Determine the [x, y] coordinate at the center of the cell enclosing the given text.  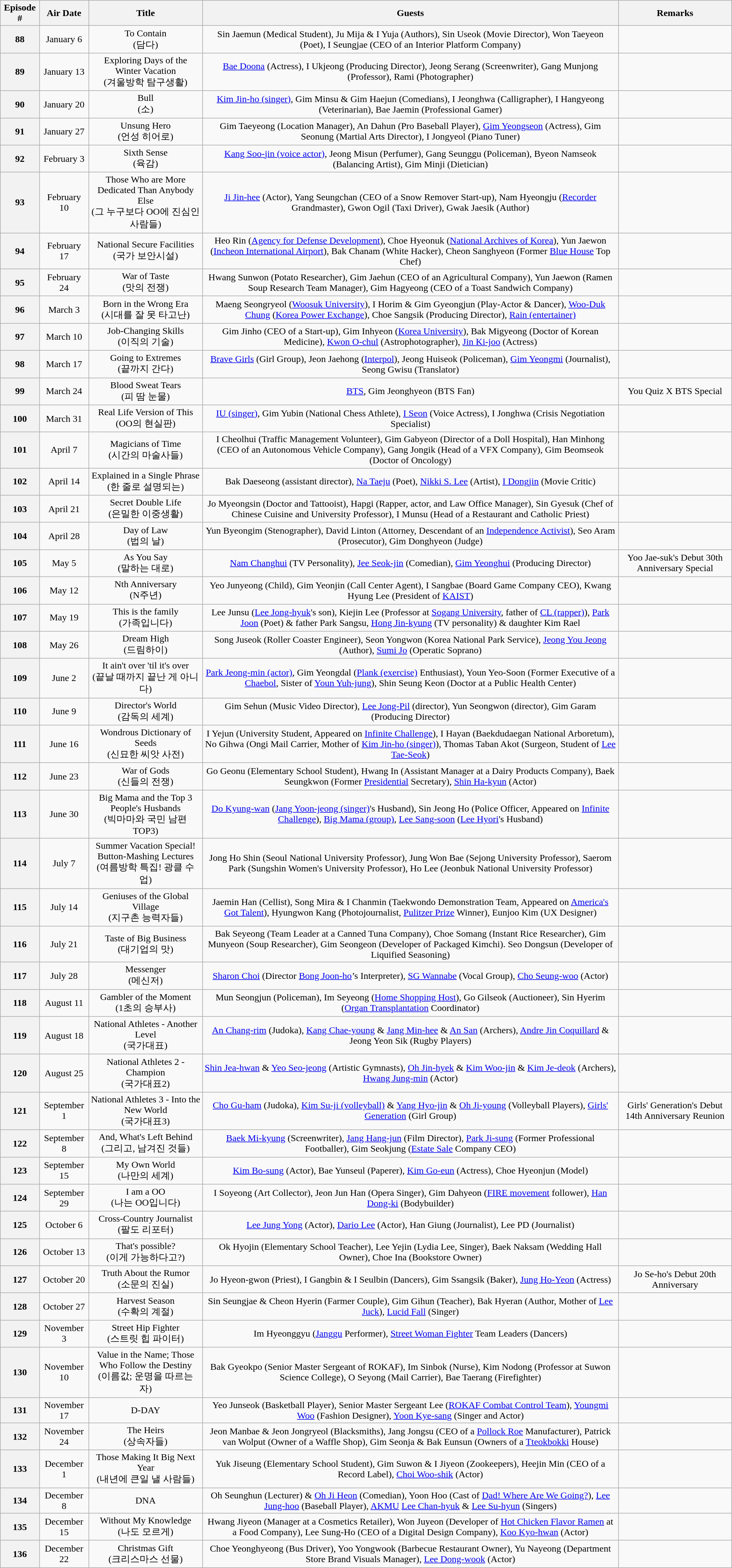
Shin Jea-hwan & Yeo Seo-jeong (Artistic Gymnasts), Oh Jin-hyek & Kim Woo-jin & Kim Je-deok (Archers), Hwang Jung-min (Actor) [411, 1073]
Mun Seongjun (Policeman), Im Seyeong (Home Shopping Host), Go Gilseok (Auctioneer), Sin Hyerim (Organ Transplantation Coordinator) [411, 1003]
118 [20, 1003]
132 [20, 1437]
105 [20, 563]
Geniuses of the Global Village(지구촌 능력자들) [145, 907]
88 [20, 39]
Nam Changhui (TV Personality), Jee Seok-jin (Comedian), Gim Yeonghui (Producing Director) [411, 563]
99 [20, 391]
128 [20, 1306]
Messenger(메신저) [145, 976]
Magicians of Time(시간의 마술사들) [145, 450]
90 [20, 104]
122 [20, 1143]
IU (singer), Gim Yubin (National Chess Athlete), I Seon (Voice Actress), I Jonghwa (Crisis Negotiation Specialist) [411, 419]
June 2 [64, 678]
Baek Mi-kyung (Screenwriter), Jang Hang-jun (Film Director), Park Ji-sung (Former Professional Footballer), Gim Seokjung (Estate Sale Company CEO) [411, 1143]
March 17 [64, 364]
March 10 [64, 337]
D-DAY [145, 1410]
May 19 [64, 618]
It ain't over 'til it's over(끝날 때까지 끝난 게 아니다) [145, 678]
Taste of Big Business(대기업의 맛) [145, 944]
97 [20, 337]
91 [20, 132]
89 [20, 72]
You Quiz X BTS Special [675, 391]
As You Say(말하는 대로) [145, 563]
111 [20, 744]
May 5 [64, 563]
130 [20, 1372]
December 8 [64, 1500]
Street Hip Fighter(스트릿 힙 파이터) [145, 1334]
109 [20, 678]
123 [20, 1171]
November 24 [64, 1437]
Bae Doona (Actress), I Ukjeong (Producing Director), Jeong Serang (Screenwriter), Gang Munjong (Professor), Rami (Photographer) [411, 72]
119 [20, 1035]
Secret Double Life(은밀한 이중생활) [145, 509]
Nth Anniversary(N주년) [145, 590]
July 28 [64, 976]
March 31 [64, 419]
98 [20, 364]
92 [20, 159]
Day of Law(법의 날) [145, 536]
June 9 [64, 711]
June 16 [64, 744]
February 3 [64, 159]
Choe Yeonghyeong (Bus Driver), Yoo Yongwook (Barbecue Restaurant Owner), Yu Nayeong (Department Store Brand Visuals Manager), Lee Dong-wook (Actor) [411, 1554]
Ok Hyojin (Elementary School Teacher), Lee Yejin (Lydia Lee, Singer), Baek Naksam (Wedding Hall Owner), Choe Ina (Bookstore Owner) [411, 1252]
125 [20, 1225]
93 [20, 202]
Episode # [20, 13]
September 15 [64, 1171]
110 [20, 711]
Exploring Days of the Winter Vacation(겨울방학 탐구생활) [145, 72]
Harvest Season(수확의 계절) [145, 1306]
October 13 [64, 1252]
January 13 [64, 72]
December 1 [64, 1469]
July 7 [64, 863]
National Secure Facilities(국가 보안시설) [145, 251]
Air Date [64, 13]
101 [20, 450]
Jo Hyeon-gwon (Priest), I Gangbin & I Seulbin (Dancers), Gim Ssangsik (Baker), Jung Ho-Yeon (Actress) [411, 1279]
August 18 [64, 1035]
April 28 [64, 536]
Kim Bo-sung (Actor), Bae Yunseul (Paperer), Kim Go-eun (Actress), Choe Hyeonjun (Model) [411, 1171]
April 14 [64, 482]
July 14 [64, 907]
War of Gods(신들의 전쟁) [145, 776]
Big Mama and the Top 3 People's Husbands(빅마마와 국민 남편 TOP3) [145, 814]
December 22 [64, 1554]
136 [20, 1554]
116 [20, 944]
124 [20, 1198]
Bak Daeseong (assistant director), Na Taeju (Poet), Nikki S. Lee (Artist), I Dongjin (Movie Critic) [411, 482]
National Athletes 3 - Into the New World(국가대표3) [145, 1111]
135 [20, 1527]
October 6 [64, 1225]
February 24 [64, 283]
114 [20, 863]
133 [20, 1469]
February 17 [64, 251]
Yoo Jae-suk's Debut 30th Anniversary Special [675, 563]
131 [20, 1410]
November 10 [64, 1372]
May 12 [64, 590]
108 [20, 645]
January 6 [64, 39]
Song Juseok (Roller Coaster Engineer), Seon Yongwon (Korea National Park Service), Jeong You Jeong (Author), Sumi Jo (Operatic Soprano) [411, 645]
My Own World(나만의 세계) [145, 1171]
Wondrous Dictionary of Seeds(신묘한 씨앗 사전) [145, 744]
107 [20, 618]
Yun Byeongim (Stenographer), David Linton (Attorney, Descendant of an Independence Activist), Seo Aram (Prosecutor), Gim Donghyeon (Judge) [411, 536]
Sin Seungjae & Cheon Hyerin (Farmer Couple), Gim Gihun (Teacher), Bak Hyeran (Author, Mother of Lee Juck), Lucid Fall (Singer) [411, 1306]
March 3 [64, 310]
Truth About the Rumor(소문의 진실) [145, 1279]
October 20 [64, 1279]
War of Taste(맛의 전쟁) [145, 283]
October 27 [64, 1306]
Those Who are More Dedicated Than Anybody Else(그 누구보다 OO에 진심인 사람들) [145, 202]
DNA [145, 1500]
Those Making It Big Next Year(내년에 큰일 낼 사람들) [145, 1469]
Guests [411, 13]
Yeo Junyeong (Child), Gim Yeonjin (Call Center Agent), I Sangbae (Board Game Company CEO), Kwang Hyung Lee (President of KAIST) [411, 590]
103 [20, 509]
Cho Gu-ham (Judoka), Kim Su-ji (volleyball) & Yang Hyo-jin & Oh Ji-young (Volleyball Players), Girls' Generation (Girl Group) [411, 1111]
August 11 [64, 1003]
Blood Sweat Tears(피 땀 눈물) [145, 391]
That's possible?(이게 가능하다고?) [145, 1252]
June 23 [64, 776]
Dream High(드림하이) [145, 645]
134 [20, 1500]
Cross-Country Journalist(팔도 리포터) [145, 1225]
November 3 [64, 1334]
127 [20, 1279]
March 24 [64, 391]
94 [20, 251]
104 [20, 536]
Unsung Hero(언성 히어로) [145, 132]
129 [20, 1334]
113 [20, 814]
Bull(소) [145, 104]
115 [20, 907]
This is the family(가족입니다) [145, 618]
96 [20, 310]
Jo Se-ho's Debut 20th Anniversary [675, 1279]
I Soyeong (Art Collector), Jeon Jun Han (Opera Singer), Gim Dahyeon (FIRE movement follower), Han Dong-ki (Bodybuilder) [411, 1198]
Yuk Jiseung (Elementary School Student), Gim Suwon & I Jiyeon (Zookeepers), Heejin Min (CEO of a Record Label), Choi Woo-shik (Actor) [411, 1469]
National Athletes - Another Level(국가대표) [145, 1035]
Summer Vacation Special! Button-Mashing Lectures(여름방학 특집! 광클 수업) [145, 863]
Sixth Sense(육감) [145, 159]
September 8 [64, 1143]
And, What's Left Behind(그리고, 남겨진 것들) [145, 1143]
120 [20, 1073]
Explained in a Single Phrase(한 줄로 설명되는) [145, 482]
Brave Girls (Girl Group), Jeon Jaehong (Interpol), Jeong Huiseok (Policeman), Gim Yeongmi (Journalist), Seong Gwisu (Translator) [411, 364]
February 10 [64, 202]
121 [20, 1111]
To Contain(담다) [145, 39]
December 15 [64, 1527]
Girls' Generation's Debut 14th Anniversary Reunion [675, 1111]
95 [20, 283]
Gim Sehun (Music Video Director), Lee Jong-Pil (director), Yun Seongwon (director), Gim Garam (Producing Director) [411, 711]
100 [20, 419]
Christmas Gift(크리스마스 선물) [145, 1554]
June 30 [64, 814]
November 17 [64, 1410]
Kim Jin-ho (singer), Gim Minsu & Gim Haejun (Comedians), I Jeonghwa (Calligrapher), I Hangyeong (Veterinarian), Bae Jaemin (Professional Gamer) [411, 104]
112 [20, 776]
May 26 [64, 645]
National Athletes 2 - Champion(국가대표2) [145, 1073]
126 [20, 1252]
January 27 [64, 132]
July 21 [64, 944]
106 [20, 590]
September 29 [64, 1198]
Born in the Wrong Era(시대를 잘 못 타고난) [145, 310]
Im Hyeonggyu (Janggu Performer), Street Woman Fighter Team Leaders (Dancers) [411, 1334]
102 [20, 482]
Going to Extremes(끝까지 간다) [145, 364]
Job-Changing Skills(이직의 기술) [145, 337]
Gambler of the Moment(1초의 승부사) [145, 1003]
Remarks [675, 13]
September 1 [64, 1111]
117 [20, 976]
Sharon Choi (Director Bong Joon-ho’s Interpreter), SG Wannabe (Vocal Group), Cho Seung-woo (Actor) [411, 976]
Value in the Name; Those Who Follow the Destiny(이름값; 운명을 따르는 자) [145, 1372]
April 7 [64, 450]
January 20 [64, 104]
Lee Jung Yong (Actor), Dario Lee (Actor), Han Giung (Journalist), Lee PD (Journalist) [411, 1225]
An Chang-rim (Judoka), Kang Chae-young & Jang Min-hee & An San (Archers), Andre Jin Coquillard & Jeong Yeon Sik (Rugby Players) [411, 1035]
BTS, Gim Jeonghyeon (BTS Fan) [411, 391]
Without My Knowledge(나도 모르게) [145, 1527]
Real Life Version of This(OO의 현실판) [145, 419]
April 21 [64, 509]
Director's World(감독의 세계) [145, 711]
I am a OO(나는 OO입니다) [145, 1198]
Title [145, 13]
August 25 [64, 1073]
The Heirs(상속자들) [145, 1437]
Kang Soo-jin (voice actor), Jeong Misun (Perfumer), Gang Seunggu (Policeman), Byeon Namseok (Balancing Artist), Gim Minji (Dietician) [411, 159]
